Pinpoint the cell where the given text exists, returning its [X, Y] midpoint coordinate. 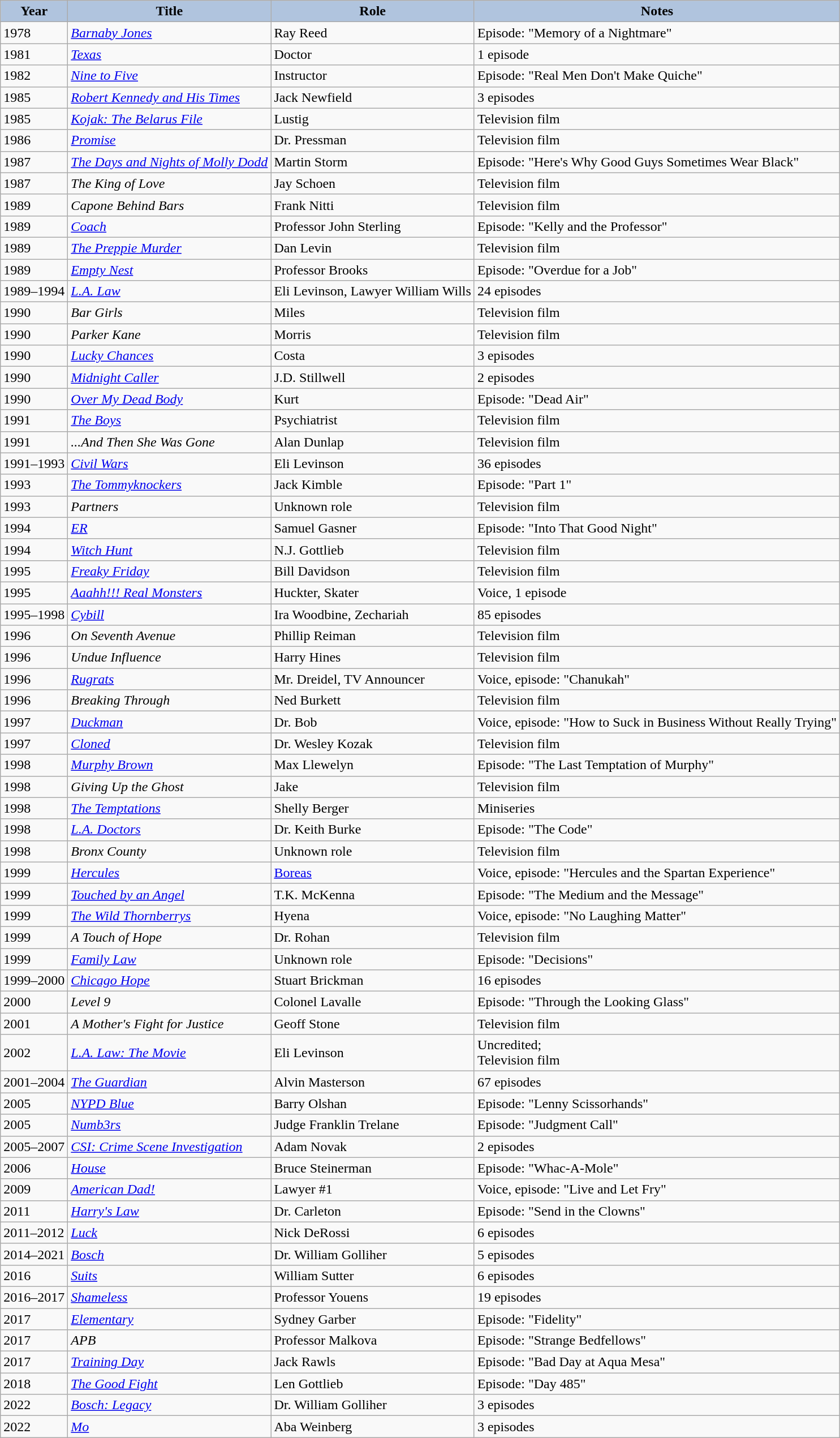
Lawyer #1 [373, 1190]
Sydney Garber [373, 1319]
Shameless [170, 1297]
Nick DeRossi [373, 1233]
Title [170, 11]
Episode: "Memory of a Nightmare" [657, 33]
Midnight Caller [170, 377]
Professor Youens [373, 1297]
The King of Love [170, 183]
The Guardian [170, 1082]
Colonel Lavalle [373, 1002]
Ira Woodbine, Zechariah [373, 614]
The Boys [170, 420]
Voice, episode: "How to Suck in Business Without Really Trying" [657, 722]
2016 [34, 1276]
Dr. Carleton [373, 1211]
Episode: "Judgment Call" [657, 1125]
Voice, 1 episode [657, 593]
1 episode [657, 54]
Episode: "Send in the Clowns" [657, 1211]
Dr. Wesley Kozak [373, 744]
Morris [373, 334]
Episode: "Kelly and the Professor" [657, 226]
...And Then She Was Gone [170, 442]
Barnaby Jones [170, 33]
Empty Nest [170, 270]
J.D. Stillwell [373, 377]
The Good Fight [170, 1384]
Jack Newfield [373, 97]
2011 [34, 1211]
Freaky Friday [170, 571]
Instructor [373, 76]
2016–2017 [34, 1297]
Alvin Masterson [373, 1082]
Kurt [373, 399]
1989–1994 [34, 291]
2002 [34, 1053]
19 episodes [657, 1297]
Rugrats [170, 679]
Episode: "Fidelity" [657, 1319]
Cybill [170, 614]
Partners [170, 506]
1978 [34, 33]
Episode: "Into That Good Night" [657, 528]
Jay Schoen [373, 183]
William Sutter [373, 1276]
NYPD Blue [170, 1104]
Psychiatrist [373, 420]
The Days and Nights of Molly Dodd [170, 162]
Year [34, 11]
Coach [170, 226]
Episode: "Whac-A-Mole" [657, 1168]
Robert Kennedy and His Times [170, 97]
Undue Influence [170, 658]
Geoff Stone [373, 1024]
Bruce Steinerman [373, 1168]
Bar Girls [170, 313]
The Temptations [170, 808]
Stuart Brickman [373, 981]
Alan Dunlap [373, 442]
24 episodes [657, 291]
Touched by an Angel [170, 894]
Episode: "Real Men Don't Make Quiche" [657, 76]
Nine to Five [170, 76]
1986 [34, 140]
Elementary [170, 1319]
Bronx County [170, 851]
Dr. Keith Burke [373, 830]
Dr. Rohan [373, 937]
L.A. Law: The Movie [170, 1053]
2006 [34, 1168]
A Touch of Hope [170, 937]
1982 [34, 76]
Voice, episode: "Hercules and the Spartan Experience" [657, 873]
Professor Malkova [373, 1341]
Family Law [170, 959]
Ned Burkett [373, 701]
Samuel Gasner [373, 528]
Aba Weinberg [373, 1427]
2001 [34, 1024]
Witch Hunt [170, 550]
On Seventh Avenue [170, 636]
Harry Hines [373, 658]
Notes [657, 11]
Hyena [373, 916]
L.A. Doctors [170, 830]
Bosch: Legacy [170, 1405]
Level 9 [170, 1002]
Max Llewelyn [373, 765]
Voice, episode: "Chanukah" [657, 679]
A Mother's Fight for Justice [170, 1024]
Episode: "Bad Day at Aqua Mesa" [657, 1362]
2014–2021 [34, 1254]
Doctor [373, 54]
Phillip Reiman [373, 636]
Ray Reed [373, 33]
Suits [170, 1276]
Aaahh!!! Real Monsters [170, 593]
1981 [34, 54]
2018 [34, 1384]
Barry Olshan [373, 1104]
Kojak: The Belarus File [170, 119]
Role [373, 11]
Bosch [170, 1254]
Civil Wars [170, 463]
Luck [170, 1233]
Professor Brooks [373, 270]
Episode: "The Code" [657, 830]
16 episodes [657, 981]
Episode: "Day 485" [657, 1384]
Episode: "Strange Bedfellows" [657, 1341]
Training Day [170, 1362]
The Preppie Murder [170, 248]
5 episodes [657, 1254]
1991–1993 [34, 463]
Lucky Chances [170, 356]
Lustig [373, 119]
American Dad! [170, 1190]
Frank Nitti [373, 205]
Breaking Through [170, 701]
Numb3rs [170, 1125]
Over My Dead Body [170, 399]
Bill Davidson [373, 571]
Giving Up the Ghost [170, 787]
2005–2007 [34, 1147]
Dan Levin [373, 248]
Hercules [170, 873]
Cloned [170, 744]
Voice, episode: "Live and Let Fry" [657, 1190]
Episode: "Part 1" [657, 485]
Jake [373, 787]
Huckter, Skater [373, 593]
N.J. Gottlieb [373, 550]
House [170, 1168]
Episode: "Decisions" [657, 959]
Episode: "The Medium and the Message" [657, 894]
Martin Storm [373, 162]
Chicago Hope [170, 981]
Mo [170, 1427]
Capone Behind Bars [170, 205]
Uncredited;Television film [657, 1053]
67 episodes [657, 1082]
36 episodes [657, 463]
Eli Levinson, Lawyer William Wills [373, 291]
Dr. Bob [373, 722]
Mr. Dreidel, TV Announcer [373, 679]
Miniseries [657, 808]
Episode: "Here's Why Good Guys Sometimes Wear Black" [657, 162]
Jack Kimble [373, 485]
The Wild Thornberrys [170, 916]
Professor John Sterling [373, 226]
CSI: Crime Scene Investigation [170, 1147]
Dr. Pressman [373, 140]
85 episodes [657, 614]
APB [170, 1341]
Episode: "The Last Temptation of Murphy" [657, 765]
1999–2000 [34, 981]
Episode: "Through the Looking Glass" [657, 1002]
2009 [34, 1190]
2011–2012 [34, 1233]
Jack Rawls [373, 1362]
Murphy Brown [170, 765]
Promise [170, 140]
Episode: "Lenny Scissorhands" [657, 1104]
ER [170, 528]
1995–1998 [34, 614]
2000 [34, 1002]
Shelly Berger [373, 808]
Boreas [373, 873]
Costa [373, 356]
Len Gottlieb [373, 1384]
T.K. McKenna [373, 894]
Judge Franklin Trelane [373, 1125]
The Tommyknockers [170, 485]
Parker Kane [170, 334]
L.A. Law [170, 291]
2001–2004 [34, 1082]
Duckman [170, 722]
Harry's Law [170, 1211]
Voice, episode: "No Laughing Matter" [657, 916]
Texas [170, 54]
Miles [373, 313]
Episode: "Dead Air" [657, 399]
Adam Novak [373, 1147]
Episode: "Overdue for a Job" [657, 270]
